Scan for the cell matching the given text and deliver its [X, Y] coordinate at center. 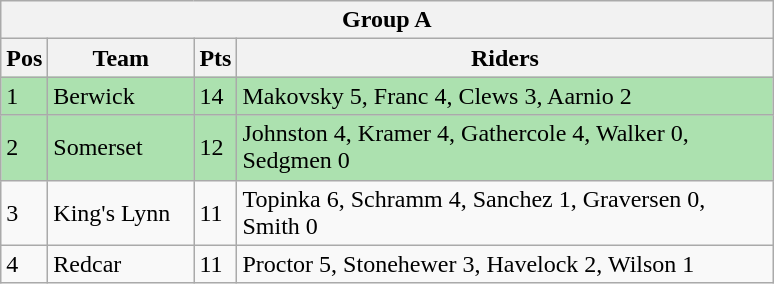
Somerset [121, 148]
King's Lynn [121, 212]
14 [216, 96]
3 [24, 212]
Pts [216, 58]
Team [121, 58]
Johnston 4, Kramer 4, Gathercole 4, Walker 0, Sedgmen 0 [505, 148]
Berwick [121, 96]
Topinka 6, Schramm 4, Sanchez 1, Graversen 0, Smith 0 [505, 212]
4 [24, 264]
Group A [387, 20]
2 [24, 148]
Pos [24, 58]
Proctor 5, Stonehewer 3, Havelock 2, Wilson 1 [505, 264]
Riders [505, 58]
Makovsky 5, Franc 4, Clews 3, Aarnio 2 [505, 96]
12 [216, 148]
Redcar [121, 264]
1 [24, 96]
